Provide the (X, Y) coordinate of the cell's center where the given text is located.  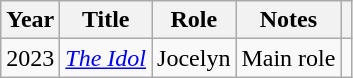
Role (194, 20)
Notes (288, 20)
Main role (288, 58)
The Idol (106, 58)
Year (30, 20)
Title (106, 20)
Jocelyn (194, 58)
2023 (30, 58)
